Locate the cell with the specified text and output its [x, y] center coordinate. 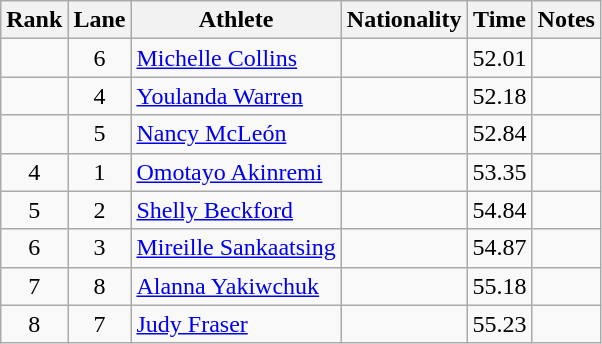
Notes [566, 20]
3 [100, 248]
52.84 [500, 134]
Shelly Beckford [236, 210]
Rank [34, 20]
Lane [100, 20]
Athlete [236, 20]
55.23 [500, 324]
Mireille Sankaatsing [236, 248]
Judy Fraser [236, 324]
Omotayo Akinremi [236, 172]
2 [100, 210]
Nancy McLeón [236, 134]
52.01 [500, 58]
54.84 [500, 210]
Time [500, 20]
54.87 [500, 248]
Nationality [404, 20]
Michelle Collins [236, 58]
55.18 [500, 286]
53.35 [500, 172]
Youlanda Warren [236, 96]
1 [100, 172]
52.18 [500, 96]
Alanna Yakiwchuk [236, 286]
